Locate the cell with the specified text and output its (X, Y) center coordinate. 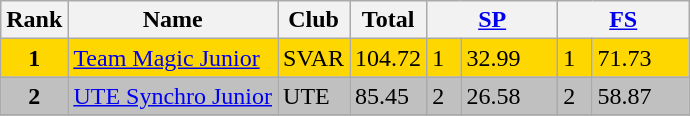
104.72 (388, 58)
UTE Synchro Junior (173, 96)
Name (173, 20)
Team Magic Junior (173, 58)
32.99 (510, 58)
26.58 (510, 96)
85.45 (388, 96)
FS (624, 20)
UTE (314, 96)
71.73 (640, 58)
SVAR (314, 58)
58.87 (640, 96)
Total (388, 20)
SP (492, 20)
Club (314, 20)
Rank (34, 20)
